Provide the (X, Y) coordinate of the cell's center where the given text is located.  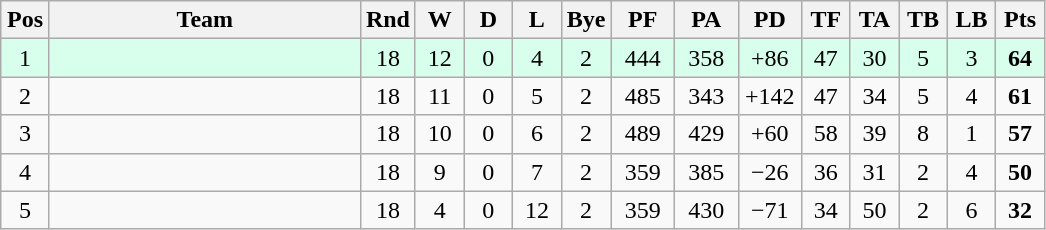
+142 (770, 96)
11 (440, 96)
+86 (770, 58)
8 (924, 134)
39 (874, 134)
32 (1020, 210)
489 (643, 134)
57 (1020, 134)
L (538, 20)
429 (706, 134)
64 (1020, 58)
385 (706, 172)
D (488, 20)
W (440, 20)
9 (440, 172)
58 (826, 134)
Pts (1020, 20)
+60 (770, 134)
PA (706, 20)
343 (706, 96)
485 (643, 96)
444 (643, 58)
−71 (770, 210)
358 (706, 58)
Rnd (388, 20)
LB (972, 20)
31 (874, 172)
TA (874, 20)
30 (874, 58)
61 (1020, 96)
7 (538, 172)
Pos (26, 20)
10 (440, 134)
−26 (770, 172)
PD (770, 20)
36 (826, 172)
Bye (586, 20)
TB (924, 20)
430 (706, 210)
PF (643, 20)
TF (826, 20)
Team (204, 20)
